Identify which cell holds the provided text, then report its (x, y) central coordinate. 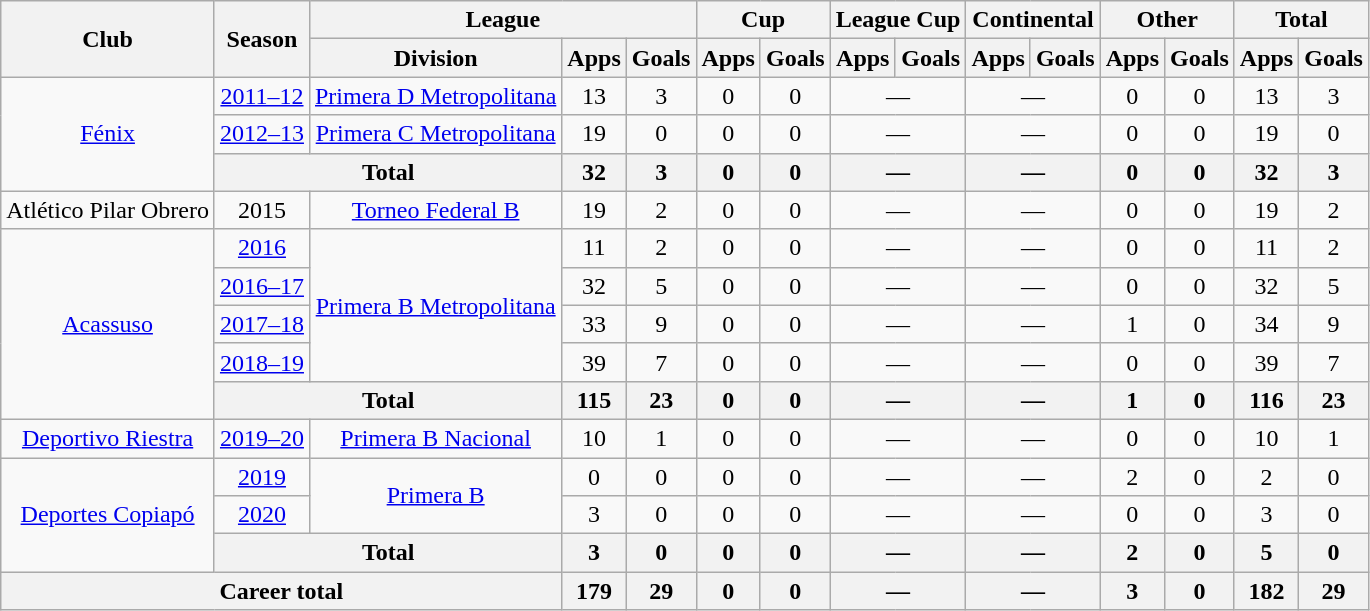
Deportivo Riestra (108, 438)
2016–17 (262, 286)
2015 (262, 210)
Primera C Metropolitana (435, 134)
2020 (262, 515)
Fénix (108, 134)
2019–20 (262, 438)
2011–12 (262, 96)
Deportes Copiapó (108, 515)
2019 (262, 477)
Primera B Metropolitana (435, 305)
179 (594, 591)
Acassuso (108, 324)
2016 (262, 248)
Primera D Metropolitana (435, 96)
League (502, 20)
Career total (282, 591)
34 (1266, 324)
Other (1167, 20)
Division (435, 58)
33 (594, 324)
2012–13 (262, 134)
Atlético Pilar Obrero (108, 210)
2018–19 (262, 362)
2017–18 (262, 324)
League Cup (898, 20)
Primera B (435, 496)
182 (1266, 591)
115 (594, 400)
Primera B Nacional (435, 438)
Cup (763, 20)
116 (1266, 400)
Season (262, 39)
Club (108, 39)
Continental (1033, 20)
Torneo Federal B (435, 210)
